Find where the given text appears and provide that cell's center as (x, y) coordinate. 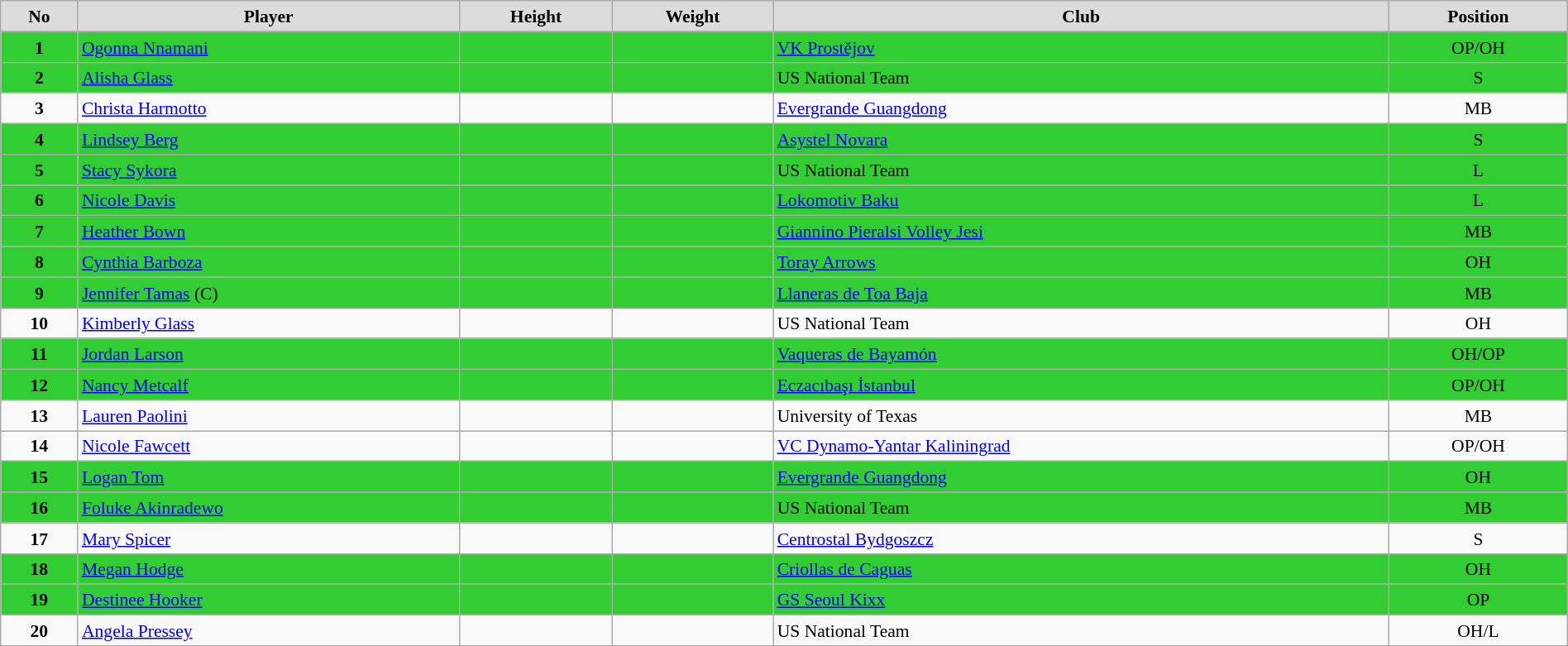
19 (40, 599)
7 (40, 232)
18 (40, 569)
Angela Pressey (269, 630)
Heather Bown (269, 232)
Lindsey Berg (269, 139)
Position (1479, 17)
20 (40, 630)
Nancy Metcalf (269, 384)
Christa Harmotto (269, 108)
4 (40, 139)
Nicole Davis (269, 200)
Ogonna Nnamani (269, 46)
Cynthia Barboza (269, 261)
Toray Arrows (1082, 261)
17 (40, 538)
Eczacıbaşı İstanbul (1082, 384)
16 (40, 508)
OH/OP (1479, 354)
Jennifer Tamas (C) (269, 293)
2 (40, 78)
Criollas de Caguas (1082, 569)
Player (269, 17)
Destinee Hooker (269, 599)
Foluke Akinradewo (269, 508)
Mary Spicer (269, 538)
14 (40, 445)
Centrostal Bydgoszcz (1082, 538)
Club (1082, 17)
8 (40, 261)
9 (40, 293)
Nicole Fawcett (269, 445)
13 (40, 415)
Lokomotiv Baku (1082, 200)
Asystel Novara (1082, 139)
Giannino Pieralsi Volley Jesi (1082, 232)
University of Texas (1082, 415)
Height (536, 17)
Alisha Glass (269, 78)
OP (1479, 599)
Jordan Larson (269, 354)
3 (40, 108)
Stacy Sykora (269, 169)
15 (40, 476)
Lauren Paolini (269, 415)
VC Dynamo-Yantar Kaliningrad (1082, 445)
6 (40, 200)
Vaqueras de Bayamón (1082, 354)
11 (40, 354)
No (40, 17)
Logan Tom (269, 476)
12 (40, 384)
VK Prostějov (1082, 46)
GS Seoul Kixx (1082, 599)
10 (40, 323)
Kimberly Glass (269, 323)
5 (40, 169)
Megan Hodge (269, 569)
OH/L (1479, 630)
Weight (692, 17)
Llaneras de Toa Baja (1082, 293)
1 (40, 46)
